Determine the (X, Y) coordinate at the center of the cell enclosing the given text.  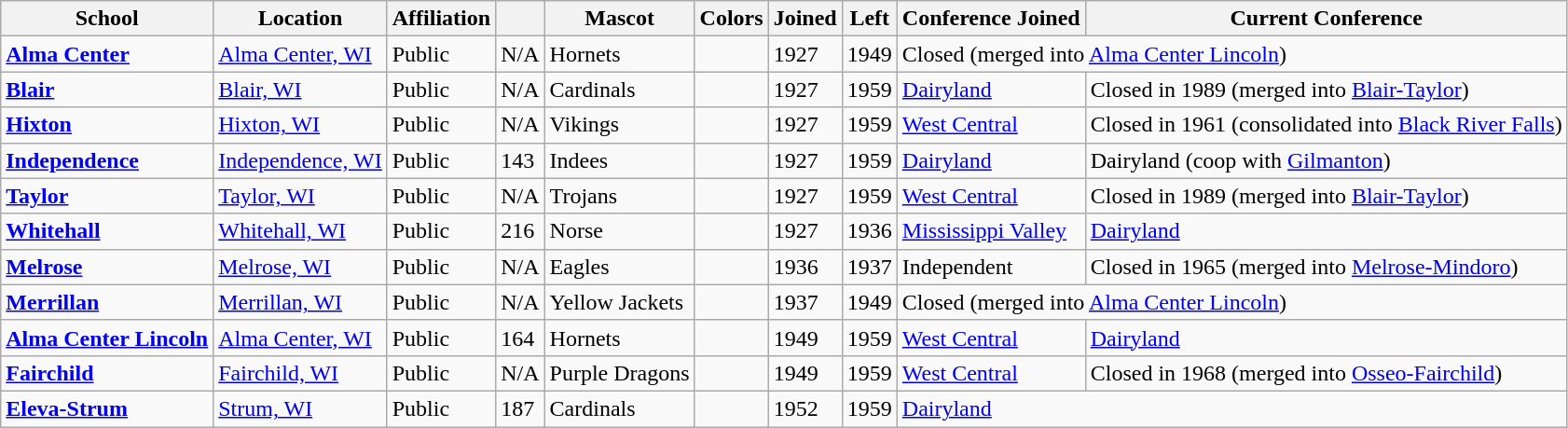
Closed in 1965 (merged into Melrose-Mindoro) (1326, 267)
164 (520, 338)
Independence (107, 160)
Alma Center (107, 54)
Independent (991, 267)
Joined (805, 19)
Trojans (619, 196)
Location (300, 19)
Blair (107, 90)
Strum, WI (300, 408)
Blair, WI (300, 90)
Taylor, WI (300, 196)
Mississippi Valley (991, 231)
143 (520, 160)
Closed in 1961 (consolidated into Black River Falls) (1326, 125)
Colors (731, 19)
Hixton (107, 125)
Whitehall (107, 231)
Whitehall, WI (300, 231)
Vikings (619, 125)
Dairyland (coop with Gilmanton) (1326, 160)
Eagles (619, 267)
Closed in 1968 (merged into Osseo-Fairchild) (1326, 373)
Indees (619, 160)
Melrose (107, 267)
Melrose, WI (300, 267)
Fairchild (107, 373)
Alma Center Lincoln (107, 338)
Hixton, WI (300, 125)
Taylor (107, 196)
Eleva-Strum (107, 408)
Yellow Jackets (619, 302)
1952 (805, 408)
Purple Dragons (619, 373)
Conference Joined (991, 19)
Norse (619, 231)
187 (520, 408)
Independence, WI (300, 160)
216 (520, 231)
Merrillan (107, 302)
Mascot (619, 19)
Affiliation (441, 19)
School (107, 19)
Left (869, 19)
Merrillan, WI (300, 302)
Current Conference (1326, 19)
Fairchild, WI (300, 373)
